Return [X, Y] of the center of cell containing provided text 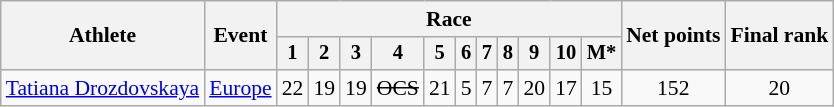
Athlete [102, 36]
Event [240, 36]
17 [566, 88]
2 [324, 54]
22 [293, 88]
OCS [398, 88]
Race [450, 19]
8 [508, 54]
9 [534, 54]
21 [440, 88]
6 [466, 54]
4 [398, 54]
3 [356, 54]
M* [602, 54]
152 [673, 88]
Tatiana Drozdovskaya [102, 88]
Europe [240, 88]
Final rank [779, 36]
10 [566, 54]
Net points [673, 36]
15 [602, 88]
1 [293, 54]
